Determine the [X, Y] coordinate at the center of the cell enclosing the given text.  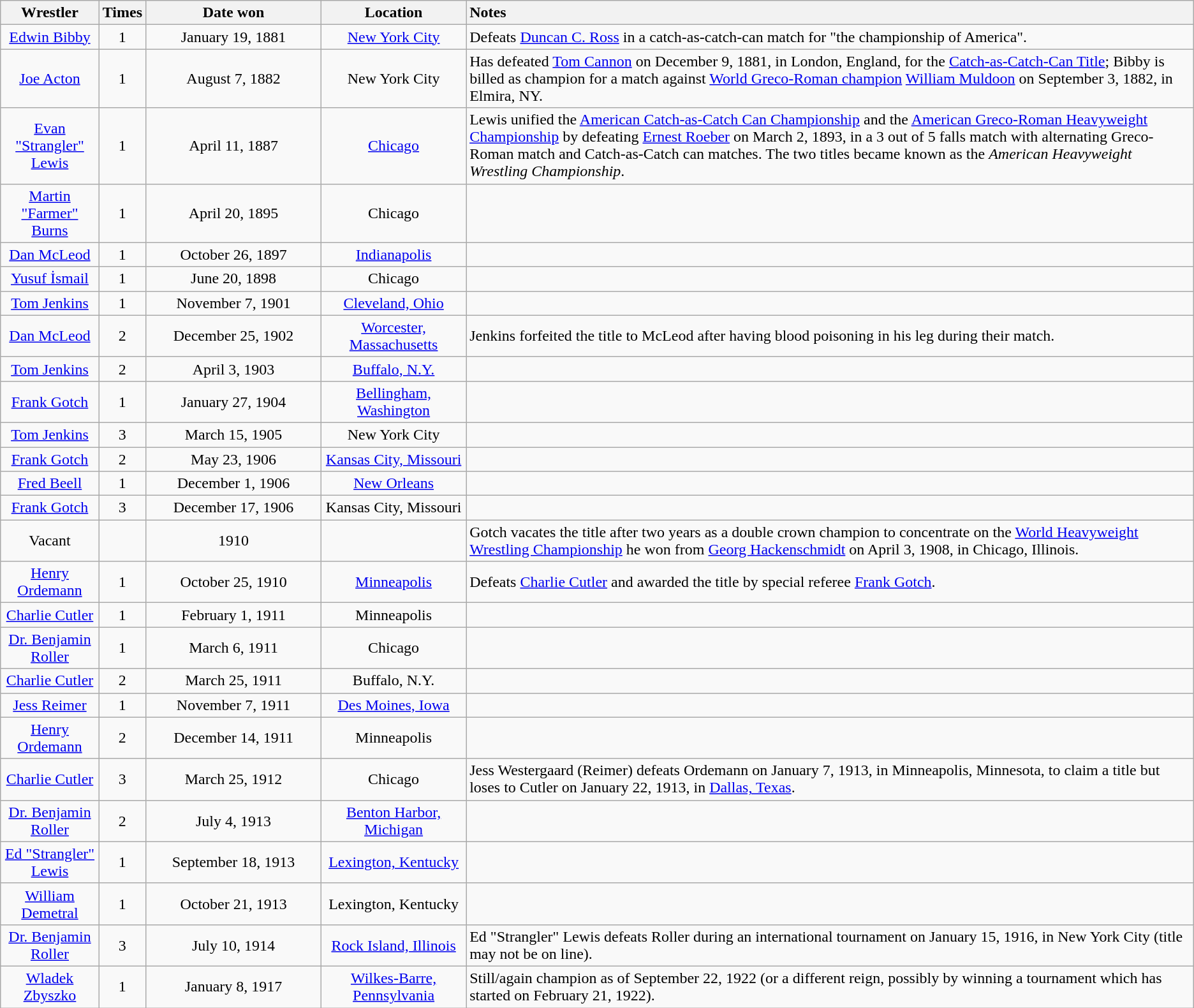
August 7, 1882 [233, 78]
Jenkins forfeited the title to McLeod after having blood poisoning in his leg during their match. [830, 336]
October 26, 1897 [233, 255]
Joe Acton [50, 78]
February 1, 1911 [233, 615]
September 18, 1913 [233, 863]
May 23, 1906 [233, 459]
Des Moines, Iowa [394, 705]
Worcester, Massachusetts [394, 336]
July 10, 1914 [233, 945]
Indianapolis [394, 255]
November 7, 1911 [233, 705]
Evan "Strangler" Lewis [50, 145]
March 25, 1911 [233, 681]
New Orleans [394, 484]
Ed "Strangler" Lewis [50, 863]
April 3, 1903 [233, 369]
January 8, 1917 [233, 986]
March 25, 1912 [233, 780]
Fred Beell [50, 484]
Martin "Farmer" Burns [50, 213]
December 25, 1902 [233, 336]
Wladek Zbyszko [50, 986]
Jess Reimer [50, 705]
Date won [233, 13]
Defeats Charlie Cutler and awarded the title by special referee Frank Gotch. [830, 582]
Bellingham, Washington [394, 402]
Still/again champion as of September 22, 1922 (or a different reign, possibly by winning a tournament which has started on February 21, 1922). [830, 986]
Rock Island, Illinois [394, 945]
Notes [830, 13]
December 1, 1906 [233, 484]
Wrestler [50, 13]
October 25, 1910 [233, 582]
Benton Harbor, Michigan [394, 820]
Times [122, 13]
July 4, 1913 [233, 820]
November 7, 1901 [233, 303]
December 17, 1906 [233, 508]
March 15, 1905 [233, 434]
Cleveland, Ohio [394, 303]
1910 [233, 541]
April 11, 1887 [233, 145]
Ed "Strangler" Lewis defeats Roller during an international tournament on January 15, 1916, in New York City (title may not be on line). [830, 945]
January 19, 1881 [233, 37]
April 20, 1895 [233, 213]
William Demetral [50, 903]
Location [394, 13]
June 20, 1898 [233, 279]
Wilkes-Barre, Pennsylvania [394, 986]
Yusuf İsmail [50, 279]
January 27, 1904 [233, 402]
Defeats Duncan C. Ross in a catch-as-catch-can match for "the championship of America". [830, 37]
Vacant [50, 541]
March 6, 1911 [233, 648]
October 21, 1913 [233, 903]
December 14, 1911 [233, 737]
Edwin Bibby [50, 37]
